Return the (x, y) coordinate for the center point of the cell that contains the specified text.  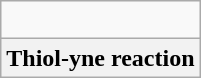
Thiol-yne reaction (100, 58)
